Extract the [X, Y] coordinate from the center of the cell holding the provided text.  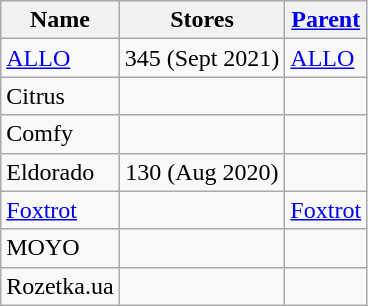
Comfy [60, 134]
Parent [326, 20]
Rozetka.ua [60, 286]
Name [60, 20]
345 (Sept 2021) [202, 58]
Citrus [60, 96]
Eldorado [60, 172]
MOYO [60, 248]
130 (Aug 2020) [202, 172]
Stores [202, 20]
